Return (x, y) of the center of cell containing provided text 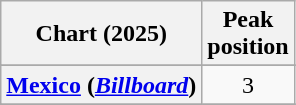
3 (248, 85)
Mexico (Billboard) (102, 85)
Chart (2025) (102, 34)
Peakposition (248, 34)
